Pinpoint the cell where the given text exists, returning its (x, y) midpoint coordinate. 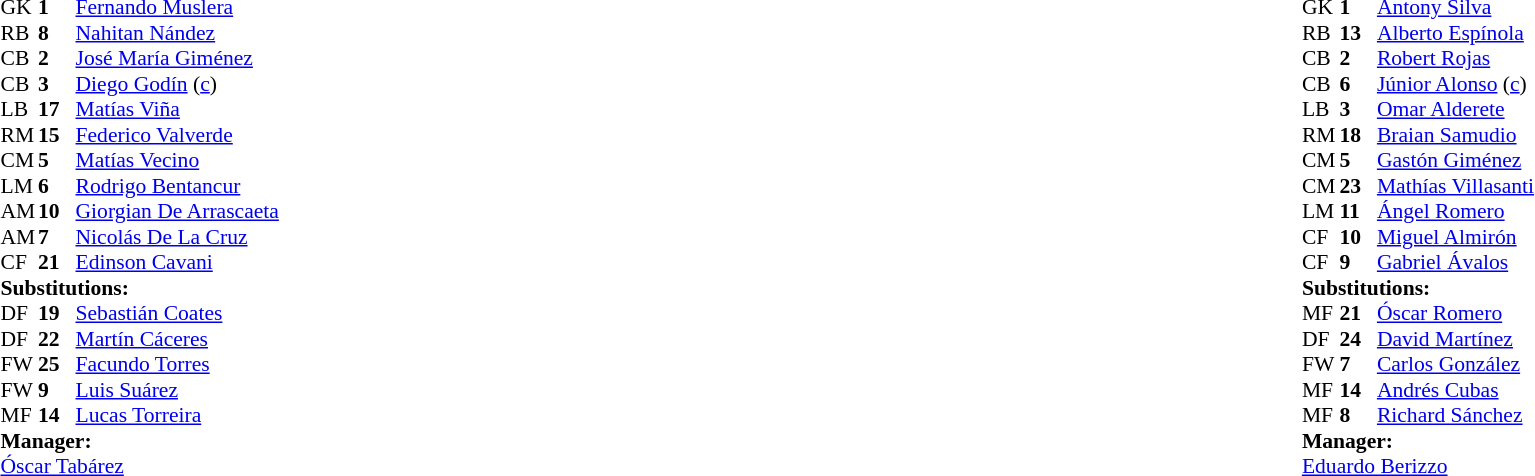
Óscar Romero (1456, 313)
Carlos González (1456, 365)
Júnior Alonso (c) (1456, 84)
13 (1358, 33)
15 (57, 135)
Matías Viña (178, 109)
David Martínez (1456, 339)
Omar Alderete (1456, 109)
Nicolás De La Cruz (178, 237)
Diego Godín (c) (178, 84)
Gastón Giménez (1456, 161)
Lucas Torreira (178, 415)
Rodrigo Bentancur (178, 186)
18 (1358, 135)
Martín Cáceres (178, 339)
Robert Rojas (1456, 59)
19 (57, 313)
25 (57, 365)
José María Giménez (178, 59)
22 (57, 339)
Alberto Espínola (1456, 33)
11 (1358, 211)
Luis Suárez (178, 390)
17 (57, 109)
Giorgian De Arrascaeta (178, 211)
Sebastián Coates (178, 313)
Mathías Villasanti (1456, 186)
Matías Vecino (178, 161)
24 (1358, 339)
Federico Valverde (178, 135)
Braian Samudio (1456, 135)
23 (1358, 186)
Facundo Torres (178, 365)
Gabriel Ávalos (1456, 263)
Nahitan Nández (178, 33)
Miguel Almirón (1456, 237)
Ángel Romero (1456, 211)
Andrés Cubas (1456, 390)
Edinson Cavani (178, 263)
Richard Sánchez (1456, 415)
